Determine the (X, Y) coordinate at the center of the cell enclosing the given text.  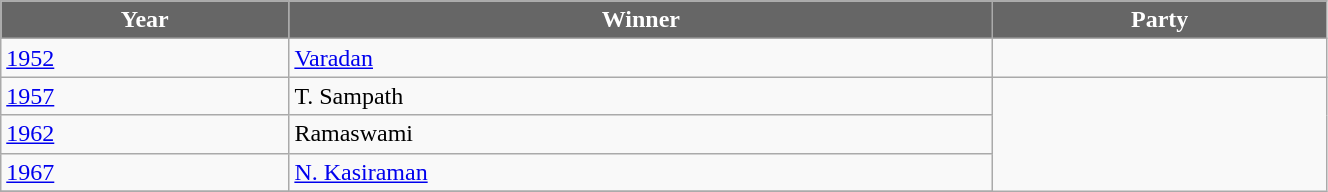
Winner (641, 20)
1967 (145, 172)
1962 (145, 134)
N. Kasiraman (641, 172)
Year (145, 20)
T. Sampath (641, 96)
Ramaswami (641, 134)
1952 (145, 58)
Varadan (641, 58)
1957 (145, 96)
Party (1160, 20)
